Scan for the cell matching the given text and deliver its (x, y) coordinate at center. 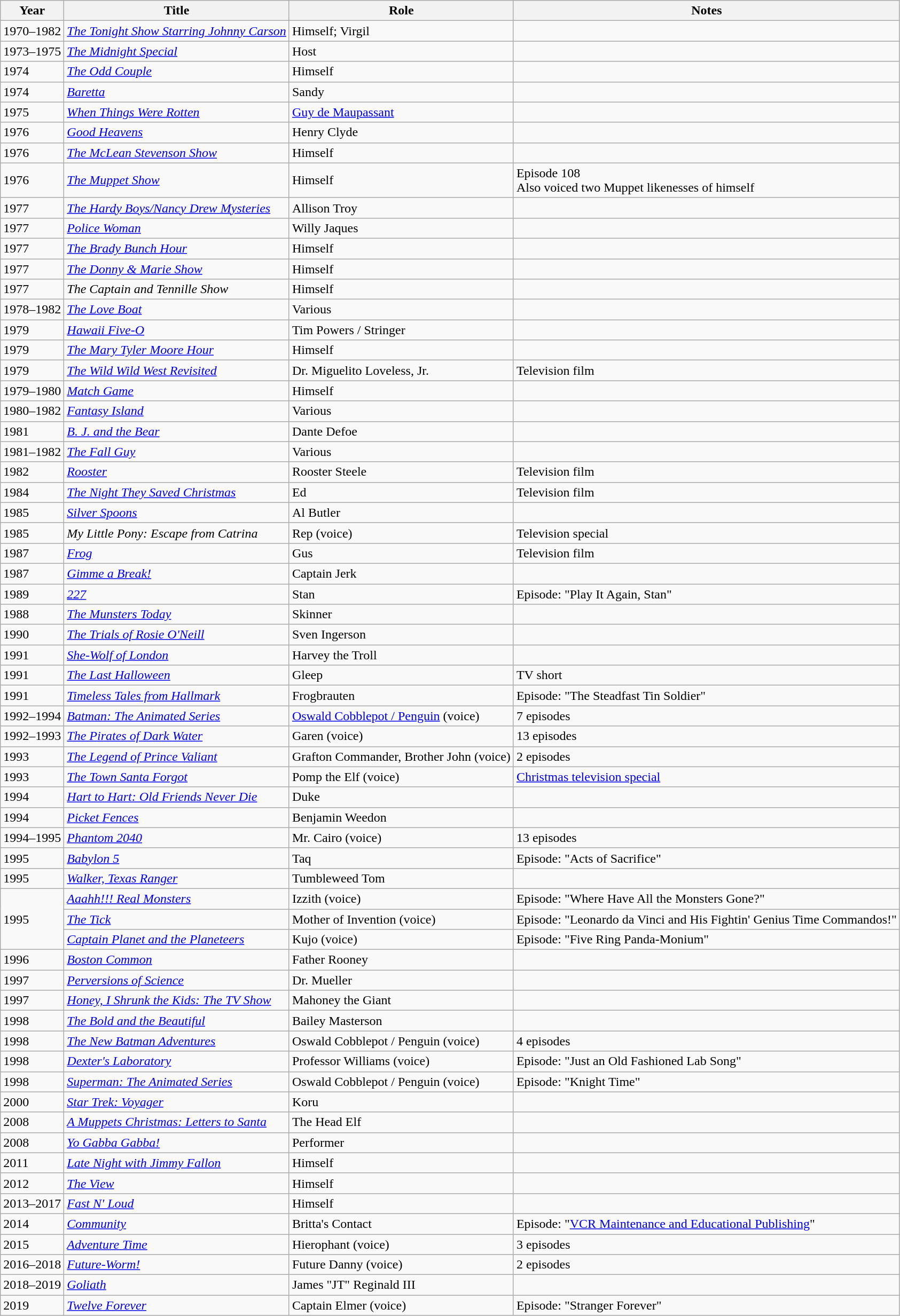
Good Heavens (177, 132)
Perversions of Science (177, 980)
Timeless Tales from Hallmark (177, 696)
Title (177, 11)
1984 (32, 492)
Yo Gabba Gabba! (177, 1142)
Rooster (177, 472)
The Love Boat (177, 310)
The Muppet Show (177, 180)
The Midnight Special (177, 51)
Willy Jaques (401, 228)
Role (401, 11)
1975 (32, 112)
The New Batman Adventures (177, 1041)
The Donny & Marie Show (177, 269)
2019 (32, 1305)
The Captain and Tennille Show (177, 289)
Television special (706, 533)
Gus (401, 553)
Episode: "Knight Time" (706, 1082)
Twelve Forever (177, 1305)
Benjamin Weedon (401, 817)
Episode: "Stranger Forever" (706, 1305)
Britta's Contact (401, 1224)
Bailey Masterson (401, 1021)
Episode: "Five Ring Panda-Monium" (706, 940)
Skinner (401, 614)
1978–1982 (32, 310)
Hierophant (voice) (401, 1244)
She-Wolf of London (177, 655)
1980–1982 (32, 411)
Late Night with Jimmy Fallon (177, 1163)
Silver Spoons (177, 513)
The Night They Saved Christmas (177, 492)
Episode: "Play It Again, Stan" (706, 594)
Frogbrauten (401, 696)
Duke (401, 797)
Dr. Miguelito Loveless, Jr. (401, 371)
2016–2018 (32, 1265)
4 episodes (706, 1041)
1970–1982 (32, 31)
2014 (32, 1224)
Dante Defoe (401, 431)
The Fall Guy (177, 452)
Goliath (177, 1285)
Year (32, 11)
The Trials of Rosie O'Neill (177, 635)
1981 (32, 431)
A Muppets Christmas: Letters to Santa (177, 1122)
Christmas television special (706, 777)
Notes (706, 11)
3 episodes (706, 1244)
2015 (32, 1244)
Kujo (voice) (401, 940)
The Odd Couple (177, 72)
The Mary Tyler Moore Hour (177, 350)
The Brady Bunch Hour (177, 248)
Fast N' Loud (177, 1203)
Episode: "VCR Maintenance and Educational Publishing" (706, 1224)
Captain Elmer (voice) (401, 1305)
James "JT" Reginald III (401, 1285)
Walker, Texas Ranger (177, 878)
7 episodes (706, 716)
Tumbleweed Tom (401, 878)
Father Rooney (401, 960)
1996 (32, 960)
Gimme a Break! (177, 573)
Adventure Time (177, 1244)
Captain Jerk (401, 573)
Episode 108Also voiced two Muppet likenesses of himself (706, 180)
Grafton Commander, Brother John (voice) (401, 756)
The Munsters Today (177, 614)
Match Game (177, 391)
Boston Common (177, 960)
1992–1993 (32, 736)
The Legend of Prince Valiant (177, 756)
1988 (32, 614)
Episode: "Just an Old Fashioned Lab Song" (706, 1061)
Professor Williams (voice) (401, 1061)
1981–1982 (32, 452)
Picket Fences (177, 817)
2012 (32, 1183)
The Town Santa Forgot (177, 777)
Gleep (401, 675)
Taq (401, 858)
1979–1980 (32, 391)
Mahoney the Giant (401, 1000)
Babylon 5 (177, 858)
227 (177, 594)
1982 (32, 472)
Hawaii Five-O (177, 330)
Community (177, 1224)
Tim Powers / Stringer (401, 330)
1990 (32, 635)
Future Danny (voice) (401, 1265)
Host (401, 51)
Koru (401, 1102)
2018–2019 (32, 1285)
Honey, I Shrunk the Kids: The TV Show (177, 1000)
The Pirates of Dark Water (177, 736)
The View (177, 1183)
Captain Planet and the Planeteers (177, 940)
1992–1994 (32, 716)
Performer (401, 1142)
Aaahh!!! Real Monsters (177, 899)
The Tick (177, 919)
The Wild Wild West Revisited (177, 371)
Frog (177, 553)
The Bold and the Beautiful (177, 1021)
Episode: "Leonardo da Vinci and His Fightin' Genius Time Commandos!" (706, 919)
The Head Elf (401, 1122)
Al Butler (401, 513)
Pomp the Elf (voice) (401, 777)
The McLean Stevenson Show (177, 153)
Sandy (401, 92)
Mother of Invention (voice) (401, 919)
The Last Halloween (177, 675)
Superman: The Animated Series (177, 1082)
Rooster Steele (401, 472)
My Little Pony: Escape from Catrina (177, 533)
Baretta (177, 92)
Hart to Hart: Old Friends Never Die (177, 797)
Garen (voice) (401, 736)
The Tonight Show Starring Johnny Carson (177, 31)
1989 (32, 594)
2013–2017 (32, 1203)
Himself; Virgil (401, 31)
Harvey the Troll (401, 655)
B. J. and the Bear (177, 431)
Sven Ingerson (401, 635)
Star Trek: Voyager (177, 1102)
Rep (voice) (401, 533)
2011 (32, 1163)
Fantasy Island (177, 411)
Batman: The Animated Series (177, 716)
Episode: "Acts of Sacrifice" (706, 858)
Henry Clyde (401, 132)
Guy de Maupassant (401, 112)
Episode: "The Steadfast Tin Soldier" (706, 696)
Izzith (voice) (401, 899)
Dr. Mueller (401, 980)
The Hardy Boys/Nancy Drew Mysteries (177, 208)
TV short (706, 675)
Future-Worm! (177, 1265)
Allison Troy (401, 208)
1994–1995 (32, 838)
Ed (401, 492)
Police Woman (177, 228)
1973–1975 (32, 51)
Stan (401, 594)
Mr. Cairo (voice) (401, 838)
Phantom 2040 (177, 838)
Dexter's Laboratory (177, 1061)
When Things Were Rotten (177, 112)
Episode: "Where Have All the Monsters Gone?" (706, 899)
2000 (32, 1102)
